For the text-containing cell, return its midpoint in [x, y] coordinate format. 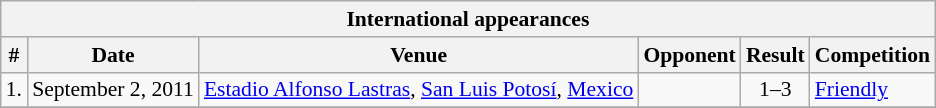
Friendly [872, 90]
Venue [418, 55]
Opponent [690, 55]
September 2, 2011 [113, 90]
International appearances [468, 19]
1–3 [776, 90]
Date [113, 55]
Competition [872, 55]
# [14, 55]
Estadio Alfonso Lastras, San Luis Potosí, Mexico [418, 90]
Result [776, 55]
1. [14, 90]
